Capture the cell that displays the provided text and extract its [X, Y] central coordinate. 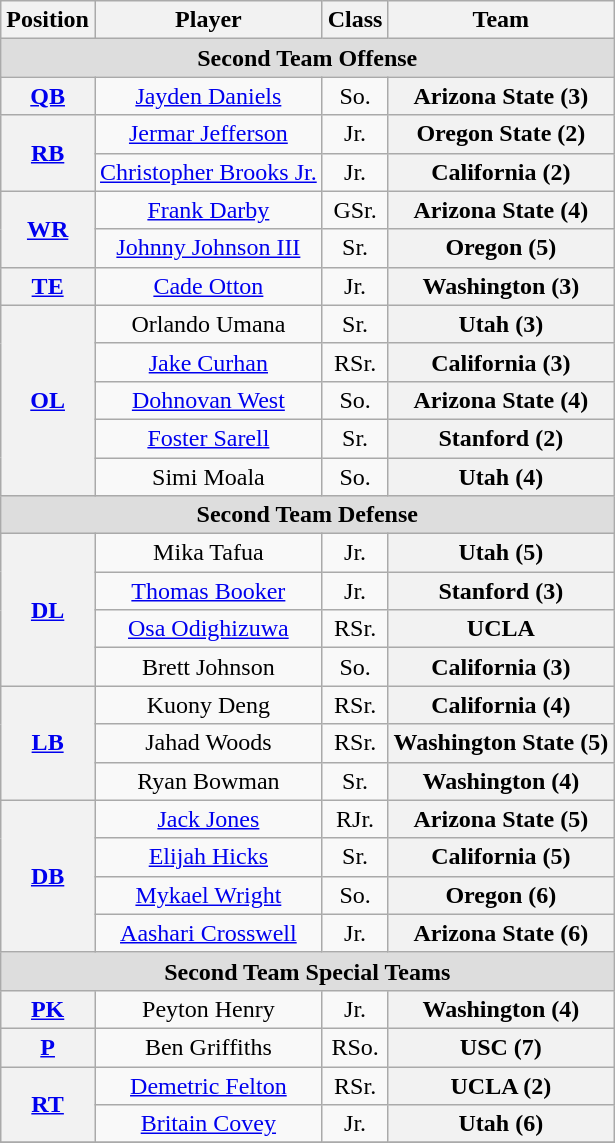
Mika Tafua [208, 553]
Utah (6) [501, 1124]
Team [501, 20]
Brett Johnson [208, 667]
RB [48, 153]
Jake Curhan [208, 362]
GSr. [355, 210]
Utah (5) [501, 553]
Peyton Henry [208, 1009]
Demetric Felton [208, 1085]
Utah (4) [501, 477]
UCLA (2) [501, 1085]
Washington State (5) [501, 743]
RT [48, 1104]
Jayden Daniels [208, 96]
Mykael Wright [208, 895]
Johnny Johnson III [208, 248]
Ben Griffiths [208, 1047]
QB [48, 96]
UCLA [501, 629]
Arizona State (6) [501, 933]
Oregon (5) [501, 248]
Stanford (3) [501, 591]
Jahad Woods [208, 743]
Player [208, 20]
Foster Sarell [208, 438]
PK [48, 1009]
Oregon (6) [501, 895]
Second Team Special Teams [308, 971]
Arizona State (3) [501, 96]
Ryan Bowman [208, 781]
California (2) [501, 172]
California (4) [501, 705]
Osa Odighizuwa [208, 629]
Jermar Jefferson [208, 134]
Utah (3) [501, 324]
Simi Moala [208, 477]
DL [48, 610]
California (5) [501, 857]
OL [48, 400]
TE [48, 286]
Dohnovan West [208, 400]
Second Team Defense [308, 515]
RJr. [355, 819]
Christopher Brooks Jr. [208, 172]
P [48, 1047]
Cade Otton [208, 286]
Orlando Umana [208, 324]
Position [48, 20]
Aashari Crosswell [208, 933]
USC (7) [501, 1047]
Kuony Deng [208, 705]
Jack Jones [208, 819]
Second Team Offense [308, 58]
Washington (3) [501, 286]
Oregon State (2) [501, 134]
RSo. [355, 1047]
Stanford (2) [501, 438]
WR [48, 229]
Elijah Hicks [208, 857]
Thomas Booker [208, 591]
Britain Covey [208, 1124]
LB [48, 743]
Arizona State (5) [501, 819]
Frank Darby [208, 210]
Class [355, 20]
DB [48, 876]
